Detect which cell encompasses the target text, then output its [x, y] center coordinate. 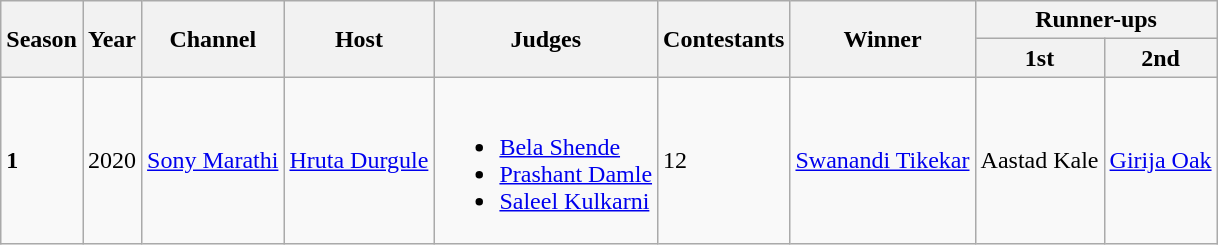
1 [42, 160]
Host [359, 39]
Swanandi Tikekar [882, 160]
Sony Marathi [213, 160]
12 [724, 160]
Year [112, 39]
Season [42, 39]
1st [1040, 58]
Channel [213, 39]
2020 [112, 160]
Contestants [724, 39]
Girija Oak [1160, 160]
Bela ShendePrashant DamleSaleel Kulkarni [546, 160]
Runner-ups [1096, 20]
Aastad Kale [1040, 160]
2nd [1160, 58]
Judges [546, 39]
Hruta Durgule [359, 160]
Winner [882, 39]
